Detect which cell encompasses the target text, then output its [X, Y] center coordinate. 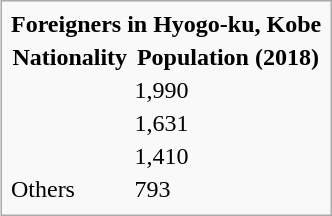
Foreigners in Hyogo-ku, Kobe [166, 24]
Others [70, 189]
1,990 [228, 90]
Nationality [70, 57]
Population (2018) [228, 57]
1,410 [228, 156]
793 [228, 189]
1,631 [228, 123]
